Capture the cell that displays the provided text and extract its (x, y) central coordinate. 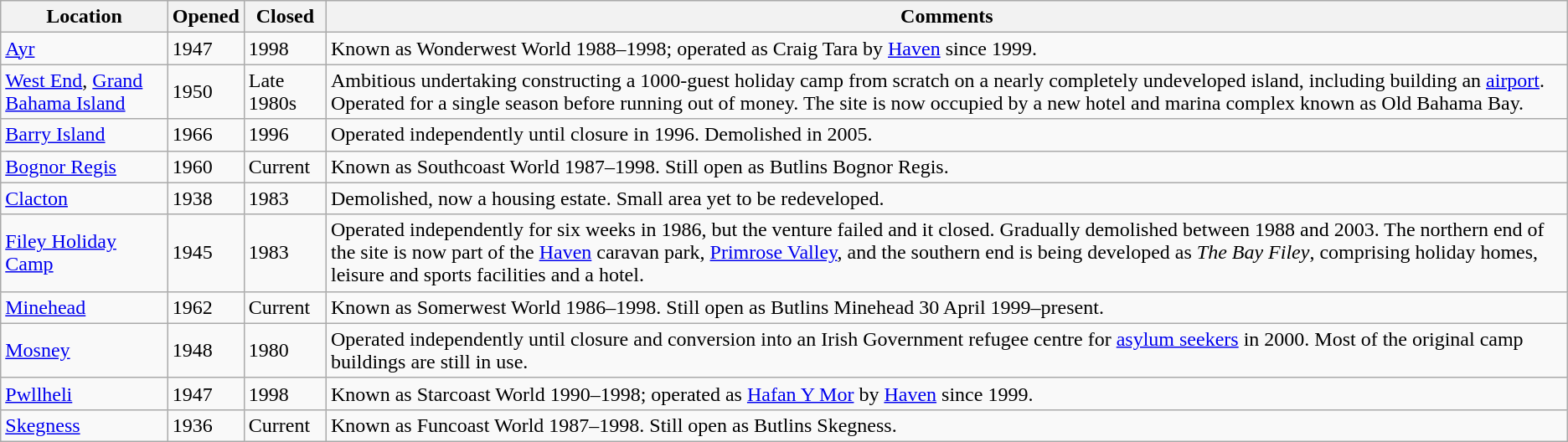
Operated independently until closure in 1996. Demolished in 2005. (947, 135)
1996 (285, 135)
Pwllheli (84, 393)
1962 (206, 307)
1960 (206, 167)
Mosney (84, 350)
1938 (206, 198)
Known as Southcoast World 1987–1998. Still open as Butlins Bognor Regis. (947, 167)
1966 (206, 135)
Known as Funcoast World 1987–1998. Still open as Butlins Skegness. (947, 425)
1980 (285, 350)
Barry Island (84, 135)
Location (84, 17)
Bognor Regis (84, 167)
Minehead (84, 307)
1936 (206, 425)
West End, Grand Bahama Island (84, 92)
1948 (206, 350)
Opened (206, 17)
Comments (947, 17)
Clacton (84, 198)
Ayr (84, 49)
Skegness (84, 425)
Filey Holiday Camp (84, 253)
Known as Starcoast World 1990–1998; operated as Hafan Y Mor by Haven since 1999. (947, 393)
Known as Wonderwest World 1988–1998; operated as Craig Tara by Haven since 1999. (947, 49)
1945 (206, 253)
Known as Somerwest World 1986–1998. Still open as Butlins Minehead 30 April 1999–present. (947, 307)
Demolished, now a housing estate. Small area yet to be redeveloped. (947, 198)
Late 1980s (285, 92)
Closed (285, 17)
1950 (206, 92)
